Determine the (X, Y) coordinate at the center of the cell enclosing the given text.  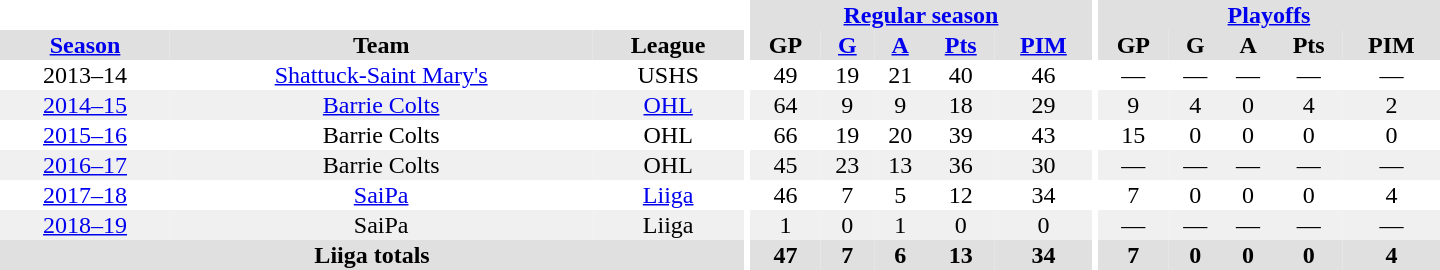
Regular season (921, 15)
2015–16 (85, 135)
66 (786, 135)
Liiga totals (372, 255)
12 (961, 195)
47 (786, 255)
15 (1134, 135)
2017–18 (85, 195)
2018–19 (85, 225)
2014–15 (85, 105)
64 (786, 105)
39 (961, 135)
18 (961, 105)
Team (381, 45)
Playoffs (1269, 15)
21 (900, 75)
45 (786, 165)
43 (1044, 135)
League (668, 45)
20 (900, 135)
49 (786, 75)
40 (961, 75)
6 (900, 255)
2 (1392, 105)
23 (848, 165)
Season (85, 45)
36 (961, 165)
USHS (668, 75)
2016–17 (85, 165)
Shattuck-Saint Mary's (381, 75)
30 (1044, 165)
5 (900, 195)
29 (1044, 105)
2013–14 (85, 75)
